Return the [x, y] coordinate for the center point of the cell that contains the specified text.  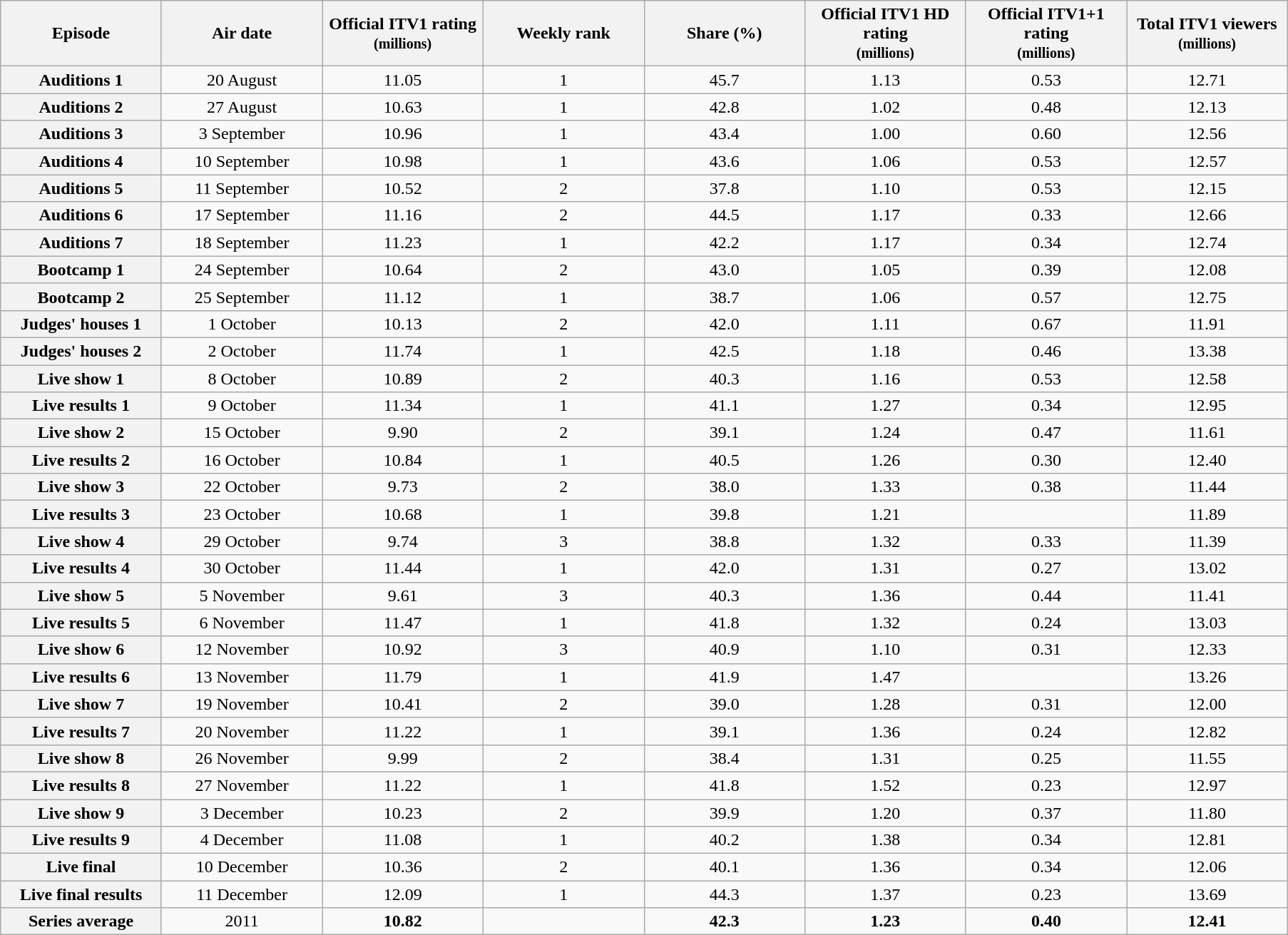
38.7 [725, 297]
1.47 [886, 677]
12.41 [1207, 921]
0.60 [1046, 134]
26 November [242, 758]
40.2 [725, 840]
38.0 [725, 487]
30 October [242, 568]
10.89 [403, 379]
40.9 [725, 650]
11.79 [403, 677]
1.05 [886, 270]
Live final [81, 867]
1.38 [886, 840]
11.47 [403, 623]
20 August [242, 80]
Live show 3 [81, 487]
1.13 [886, 80]
Air date [242, 34]
11 December [242, 894]
1.20 [886, 812]
0.47 [1046, 433]
Total ITV1 viewers(millions) [1207, 34]
13.38 [1207, 351]
Live results 5 [81, 623]
Auditions 1 [81, 80]
10.96 [403, 134]
38.8 [725, 541]
0.40 [1046, 921]
12.33 [1207, 650]
40.5 [725, 460]
3 September [242, 134]
12.40 [1207, 460]
Live show 9 [81, 812]
12.56 [1207, 134]
12.58 [1207, 379]
27 August [242, 107]
Live show 8 [81, 758]
Auditions 4 [81, 161]
29 October [242, 541]
Series average [81, 921]
12.74 [1207, 242]
10 September [242, 161]
12.09 [403, 894]
16 October [242, 460]
2 October [242, 351]
10.52 [403, 188]
Bootcamp 2 [81, 297]
1.18 [886, 351]
10.41 [403, 704]
2011 [242, 921]
Share (%) [725, 34]
10.23 [403, 812]
12.71 [1207, 80]
1.23 [886, 921]
11.12 [403, 297]
12.00 [1207, 704]
0.46 [1046, 351]
42.5 [725, 351]
40.1 [725, 867]
12.57 [1207, 161]
13.26 [1207, 677]
Auditions 7 [81, 242]
Live results 6 [81, 677]
1.02 [886, 107]
12.15 [1207, 188]
12.82 [1207, 731]
Auditions 5 [81, 188]
Live show 2 [81, 433]
0.27 [1046, 568]
11.08 [403, 840]
11.41 [1207, 596]
10.13 [403, 324]
27 November [242, 785]
Live final results [81, 894]
24 September [242, 270]
12.75 [1207, 297]
39.8 [725, 514]
1.26 [886, 460]
Live results 8 [81, 785]
1.33 [886, 487]
13 November [242, 677]
Live results 7 [81, 731]
13.03 [1207, 623]
6 November [242, 623]
9.74 [403, 541]
0.25 [1046, 758]
Live results 4 [81, 568]
Live show 7 [81, 704]
Bootcamp 1 [81, 270]
11.80 [1207, 812]
Auditions 2 [81, 107]
1.27 [886, 406]
0.39 [1046, 270]
11 September [242, 188]
23 October [242, 514]
1.37 [886, 894]
12.81 [1207, 840]
1.52 [886, 785]
45.7 [725, 80]
Live results 3 [81, 514]
12.08 [1207, 270]
13.02 [1207, 568]
12.13 [1207, 107]
4 December [242, 840]
0.67 [1046, 324]
10 December [242, 867]
Live show 1 [81, 379]
0.57 [1046, 297]
15 October [242, 433]
Live results 2 [81, 460]
9.90 [403, 433]
9.73 [403, 487]
9.61 [403, 596]
11.89 [1207, 514]
11.91 [1207, 324]
10.64 [403, 270]
19 November [242, 704]
18 September [242, 242]
37.8 [725, 188]
39.0 [725, 704]
1.00 [886, 134]
Official ITV1 HD rating(millions) [886, 34]
11.55 [1207, 758]
11.34 [403, 406]
42.8 [725, 107]
41.1 [725, 406]
Auditions 6 [81, 215]
1.16 [886, 379]
0.44 [1046, 596]
10.82 [403, 921]
Auditions 3 [81, 134]
3 December [242, 812]
10.68 [403, 514]
41.9 [725, 677]
Official ITV1+1 rating(millions) [1046, 34]
11.61 [1207, 433]
11.23 [403, 242]
Live results 1 [81, 406]
0.30 [1046, 460]
12.97 [1207, 785]
22 October [242, 487]
9.99 [403, 758]
Judges' houses 1 [81, 324]
17 September [242, 215]
13.69 [1207, 894]
Judges' houses 2 [81, 351]
Live results 9 [81, 840]
10.36 [403, 867]
Weekly rank [563, 34]
11.16 [403, 215]
43.6 [725, 161]
39.9 [725, 812]
11.05 [403, 80]
1.21 [886, 514]
Episode [81, 34]
42.3 [725, 921]
12.06 [1207, 867]
1.24 [886, 433]
11.74 [403, 351]
1.28 [886, 704]
10.84 [403, 460]
10.63 [403, 107]
Live show 4 [81, 541]
42.2 [725, 242]
0.37 [1046, 812]
0.48 [1046, 107]
11.39 [1207, 541]
1.11 [886, 324]
9 October [242, 406]
12.66 [1207, 215]
12.95 [1207, 406]
44.5 [725, 215]
Live show 5 [81, 596]
43.4 [725, 134]
12 November [242, 650]
38.4 [725, 758]
Live show 6 [81, 650]
25 September [242, 297]
1 October [242, 324]
Official ITV1 rating(millions) [403, 34]
5 November [242, 596]
10.92 [403, 650]
0.38 [1046, 487]
20 November [242, 731]
43.0 [725, 270]
44.3 [725, 894]
8 October [242, 379]
10.98 [403, 161]
